Detect which cell encompasses the target text, then output its (x, y) center coordinate. 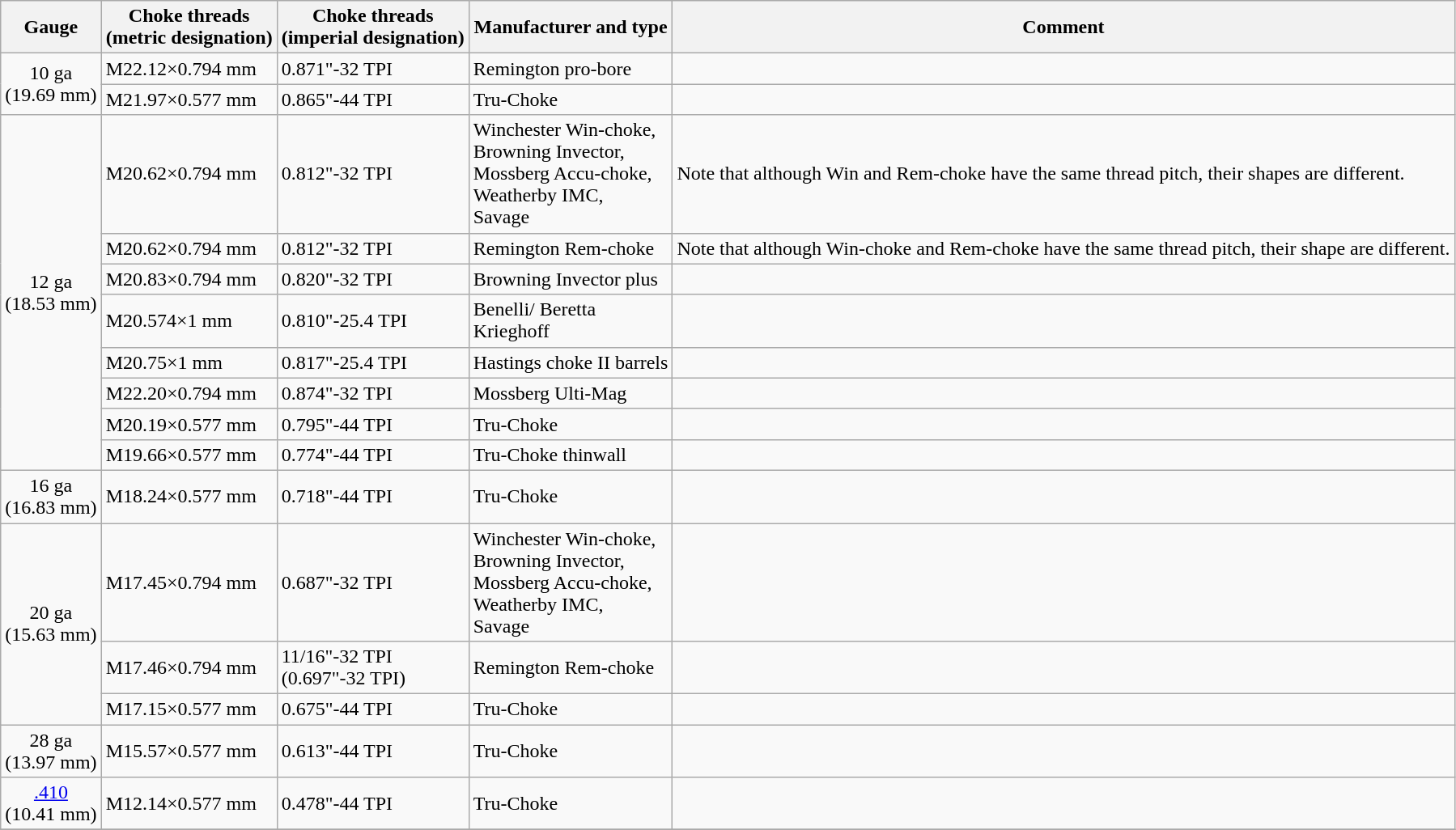
M12.14×0.577 mm (189, 804)
20 ga (15.63 mm) (51, 623)
M22.20×0.794 mm (189, 393)
0.874"-32 TPI (372, 393)
M20.19×0.577 mm (189, 424)
.410 (10.41 mm) (51, 804)
M22.12×0.794 mm (189, 69)
M17.45×0.794 mm (189, 582)
M20.83×0.794 mm (189, 279)
0.810"-25.4 TPI (372, 320)
0.795"-44 TPI (372, 424)
0.865"-44 TPI (372, 100)
Tru-Choke thinwall (571, 455)
M20.574×1 mm (189, 320)
16 ga (16.83 mm) (51, 497)
Choke threads (imperial designation) (372, 28)
28 ga (13.97 mm) (51, 751)
0.478"-44 TPI (372, 804)
Comment (1063, 28)
Note that although Win and Rem-choke have the same thread pitch, their shapes are different. (1063, 174)
0.675"-44 TPI (372, 709)
Choke threads (metric designation) (189, 28)
Browning Invector plus (571, 279)
11/16"-32 TPI (0.697"-32 TPI) (372, 668)
Manufacturer and type (571, 28)
12 ga (18.53 mm) (51, 293)
Benelli/ Beretta Krieghoff (571, 320)
M17.46×0.794 mm (189, 668)
0.871"-32 TPI (372, 69)
10 ga (19.69 mm) (51, 84)
Mossberg Ulti-Mag (571, 393)
M20.75×1 mm (189, 362)
Gauge (51, 28)
0.687"-32 TPI (372, 582)
0.774"-44 TPI (372, 455)
0.820"-32 TPI (372, 279)
0.817"-25.4 TPI (372, 362)
Note that although Win-choke and Rem-choke have the same thread pitch, their shape are different. (1063, 248)
M19.66×0.577 mm (189, 455)
M15.57×0.577 mm (189, 751)
Remington pro-bore (571, 69)
0.613"-44 TPI (372, 751)
Hastings choke II barrels (571, 362)
M21.97×0.577 mm (189, 100)
M17.15×0.577 mm (189, 709)
M18.24×0.577 mm (189, 497)
0.718"-44 TPI (372, 497)
